Scan for the cell matching the given text and deliver its (x, y) coordinate at center. 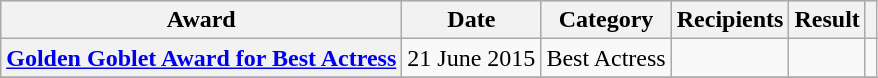
Date (472, 20)
Golden Goblet Award for Best Actress (202, 58)
Best Actress (606, 58)
Category (606, 20)
Award (202, 20)
Result (827, 20)
21 June 2015 (472, 58)
Recipients (730, 20)
